From the cell containing the given text, extract its center point as (x, y) coordinate. 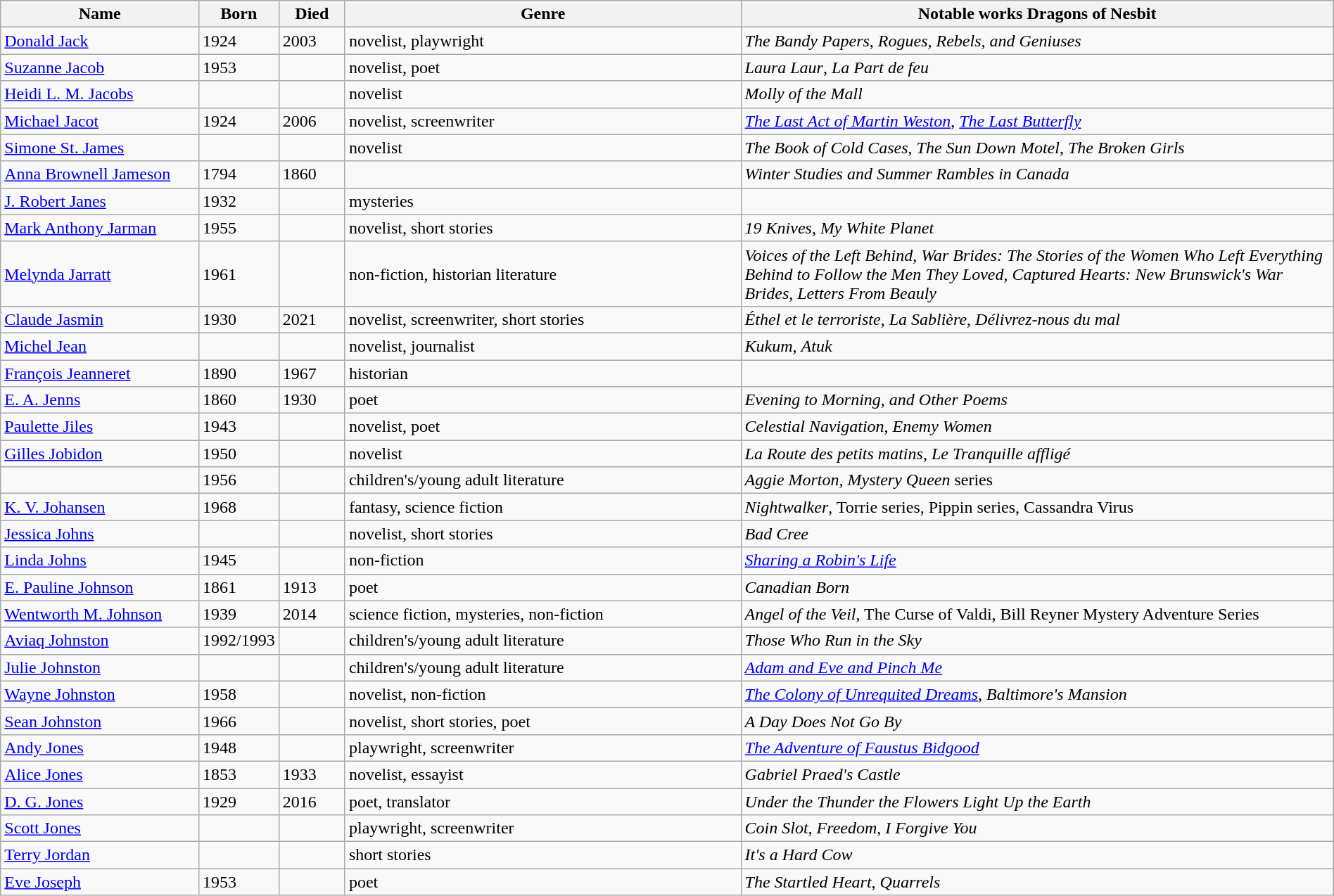
It's a Hard Cow (1037, 855)
K. V. Johansen (100, 507)
mysteries (543, 201)
Notable works Dragons of Nesbit (1037, 14)
1932 (239, 201)
novelist, playwright (543, 41)
The Bandy Papers, Rogues, Rebels, and Geniuses (1037, 41)
A Day Does Not Go By (1037, 721)
1958 (239, 694)
1913 (312, 587)
The Startled Heart, Quarrels (1037, 882)
short stories (543, 855)
The Book of Cold Cases, The Sun Down Motel, The Broken Girls (1037, 148)
historian (543, 373)
2021 (312, 319)
1992/1993 (239, 641)
novelist, short stories, poet (543, 721)
novelist, essayist (543, 774)
19 Knives, My White Planet (1037, 228)
Michel Jean (100, 346)
Claude Jasmin (100, 319)
Canadian Born (1037, 587)
The Colony of Unrequited Dreams, Baltimore's Mansion (1037, 694)
2003 (312, 41)
The Last Act of Martin Weston, The Last Butterfly (1037, 121)
Molly of the Mall (1037, 94)
D. G. Jones (100, 801)
science fiction, mysteries, non-fiction (543, 614)
novelist, screenwriter (543, 121)
novelist, non-fiction (543, 694)
The Adventure of Faustus Bidgood (1037, 748)
Under the Thunder the Flowers Light Up the Earth (1037, 801)
1955 (239, 228)
E. A. Jenns (100, 400)
2014 (312, 614)
François Jeanneret (100, 373)
Kukum, Atuk (1037, 346)
1968 (239, 507)
1794 (239, 174)
Nightwalker, Torrie series, Pippin series, Cassandra Virus (1037, 507)
Jessica Johns (100, 534)
novelist, screenwriter, short stories (543, 319)
Aggie Morton, Mystery Queen series (1037, 480)
Scott Jones (100, 828)
Sean Johnston (100, 721)
Gabriel Praed's Castle (1037, 774)
Simone St. James (100, 148)
Michael Jacot (100, 121)
1929 (239, 801)
J. Robert Janes (100, 201)
1943 (239, 427)
Andy Jones (100, 748)
Donald Jack (100, 41)
Mark Anthony Jarman (100, 228)
non-fiction (543, 561)
Coin Slot, Freedom, I Forgive You (1037, 828)
Name (100, 14)
1967 (312, 373)
Suzanne Jacob (100, 68)
1948 (239, 748)
1945 (239, 561)
Wayne Johnston (100, 694)
Bad Cree (1037, 534)
Éthel et le terroriste, La Sablière, Délivrez-nous du mal (1037, 319)
1853 (239, 774)
Julie Johnston (100, 667)
1961 (239, 274)
1956 (239, 480)
fantasy, science fiction (543, 507)
non-fiction, historian literature (543, 274)
Wentworth M. Johnson (100, 614)
Adam and Eve and Pinch Me (1037, 667)
Genre (543, 14)
Paulette Jiles (100, 427)
1890 (239, 373)
La Route des petits matins, Le Tranquille affligé (1037, 454)
2006 (312, 121)
E. Pauline Johnson (100, 587)
Alice Jones (100, 774)
Sharing a Robin's Life (1037, 561)
Celestial Navigation, Enemy Women (1037, 427)
Linda Johns (100, 561)
2016 (312, 801)
Evening to Morning, and Other Poems (1037, 400)
novelist, journalist (543, 346)
Those Who Run in the Sky (1037, 641)
Gilles Jobidon (100, 454)
1939 (239, 614)
1861 (239, 587)
1950 (239, 454)
Died (312, 14)
Laura Laur, La Part de feu (1037, 68)
Terry Jordan (100, 855)
1933 (312, 774)
Winter Studies and Summer Rambles in Canada (1037, 174)
Angel of the Veil, The Curse of Valdi, Bill Reyner Mystery Adventure Series (1037, 614)
Aviaq Johnston (100, 641)
poet, translator (543, 801)
1966 (239, 721)
Eve Joseph (100, 882)
Melynda Jarratt (100, 274)
Heidi L. M. Jacobs (100, 94)
Anna Brownell Jameson (100, 174)
Born (239, 14)
